Detect which cell encompasses the target text, then output its [X, Y] center coordinate. 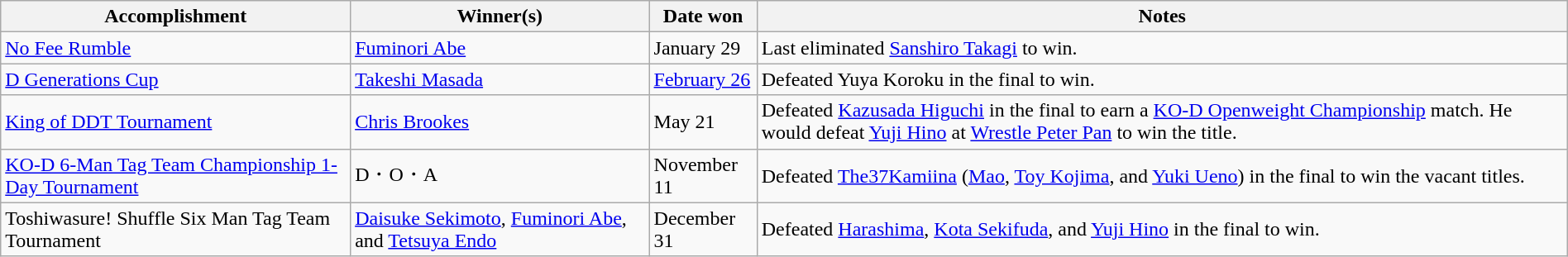
KO-D 6-Man Tag Team Championship 1-Day Tournament [175, 175]
Accomplishment [175, 17]
D・O・A [500, 175]
Defeated Kazusada Higuchi in the final to earn a KO-D Openweight Championship match. He would defeat Yuji Hino at Wrestle Peter Pan to win the title. [1162, 122]
Winner(s) [500, 17]
Daisuke Sekimoto, Fuminori Abe, and Tetsuya Endo [500, 230]
Notes [1162, 17]
Defeated Harashima, Kota Sekifuda, and Yuji Hino in the final to win. [1162, 230]
King of DDT Tournament [175, 122]
Defeated Yuya Koroku in the final to win. [1162, 79]
May 21 [703, 122]
February 26 [703, 79]
Fuminori Abe [500, 48]
January 29 [703, 48]
D Generations Cup [175, 79]
Toshiwasure! Shuffle Six Man Tag Team Tournament [175, 230]
Chris Brookes [500, 122]
Defeated The37Kamiina (Mao, Toy Kojima, and Yuki Ueno) in the final to win the vacant titles. [1162, 175]
Date won [703, 17]
No Fee Rumble [175, 48]
Takeshi Masada [500, 79]
Last eliminated Sanshiro Takagi to win. [1162, 48]
December 31 [703, 230]
November 11 [703, 175]
